Determine the [X, Y] coordinate at the center of the cell enclosing the given text.  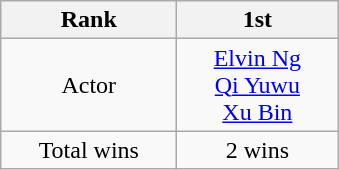
Total wins [89, 150]
Elvin NgQi YuwuXu Bin [258, 85]
Rank [89, 20]
1st [258, 20]
Actor [89, 85]
2 wins [258, 150]
